Capture the cell that displays the provided text and extract its (X, Y) central coordinate. 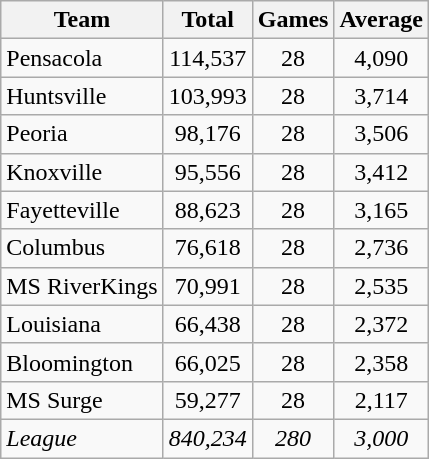
3,412 (382, 172)
Louisiana (82, 324)
2,117 (382, 400)
98,176 (208, 134)
70,991 (208, 286)
3,714 (382, 96)
280 (293, 438)
Games (293, 20)
Bloomington (82, 362)
66,025 (208, 362)
103,993 (208, 96)
League (82, 438)
4,090 (382, 58)
2,535 (382, 286)
Columbus (82, 248)
2,736 (382, 248)
2,372 (382, 324)
3,000 (382, 438)
Fayetteville (82, 210)
3,506 (382, 134)
76,618 (208, 248)
2,358 (382, 362)
66,438 (208, 324)
Knoxville (82, 172)
Total (208, 20)
114,537 (208, 58)
Pensacola (82, 58)
3,165 (382, 210)
Huntsville (82, 96)
Peoria (82, 134)
Average (382, 20)
59,277 (208, 400)
MS Surge (82, 400)
95,556 (208, 172)
Team (82, 20)
88,623 (208, 210)
840,234 (208, 438)
MS RiverKings (82, 286)
